Capture the cell that displays the provided text and extract its (x, y) central coordinate. 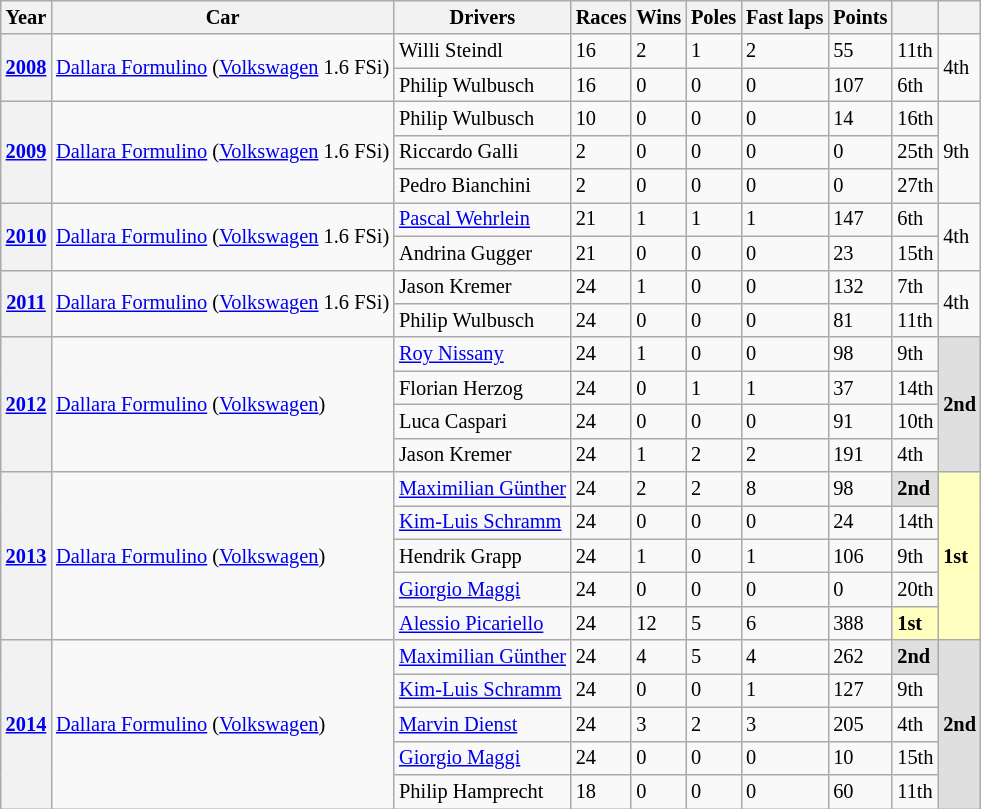
Fast laps (784, 17)
Florian Herzog (482, 388)
Roy Nissany (482, 354)
91 (860, 421)
60 (860, 791)
25th (915, 152)
Car (222, 17)
262 (860, 657)
Races (602, 17)
Alessio Picariello (482, 623)
2011 (26, 304)
Luca Caspari (482, 421)
7th (915, 287)
2010 (26, 236)
Year (26, 17)
191 (860, 455)
14 (860, 118)
Riccardo Galli (482, 152)
2014 (26, 724)
Drivers (482, 17)
23 (860, 253)
2012 (26, 404)
8 (784, 489)
147 (860, 219)
Pascal Wehrlein (482, 219)
Andrina Gugger (482, 253)
388 (860, 623)
37 (860, 388)
16th (915, 118)
6 (784, 623)
205 (860, 724)
Poles (714, 17)
Pedro Bianchini (482, 186)
132 (860, 287)
81 (860, 320)
27th (915, 186)
Points (860, 17)
Willi Steindl (482, 51)
106 (860, 556)
Marvin Dienst (482, 724)
Wins (658, 17)
55 (860, 51)
2008 (26, 68)
12 (658, 623)
2013 (26, 556)
107 (860, 85)
2009 (26, 152)
Philip Hamprecht (482, 791)
10th (915, 421)
127 (860, 690)
Hendrik Grapp (482, 556)
18 (602, 791)
20th (915, 589)
